Extract the [X, Y] coordinate from the center of the cell holding the provided text.  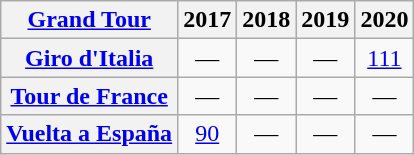
Giro d'Italia [90, 58]
2019 [326, 20]
2018 [266, 20]
Tour de France [90, 96]
111 [384, 58]
90 [208, 134]
Grand Tour [90, 20]
2017 [208, 20]
2020 [384, 20]
Vuelta a España [90, 134]
